Return (x, y) of the center of cell containing provided text 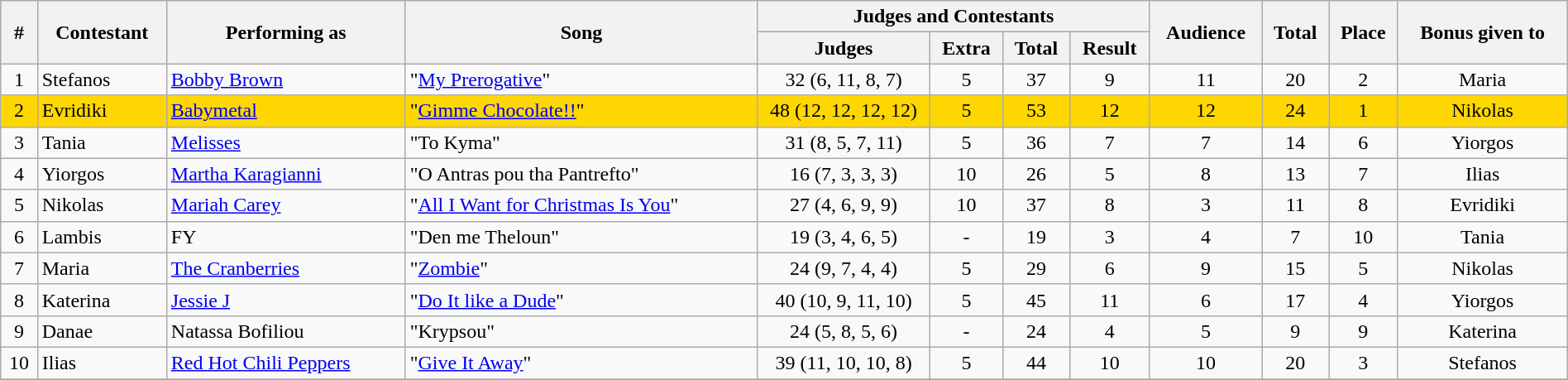
"Zombie" (581, 268)
Melisses (286, 142)
19 (3, 4, 6, 5) (844, 237)
"Do It like a Dude" (581, 300)
16 (7, 3, 3, 3) (844, 174)
Martha Karagianni (286, 174)
31 (8, 5, 7, 11) (844, 142)
45 (1037, 300)
13 (1295, 174)
FY (286, 237)
Performing as (286, 32)
39 (11, 10, 10, 8) (844, 363)
"Den me Theloun" (581, 237)
17 (1295, 300)
44 (1037, 363)
"To Kyma" (581, 142)
Natassa Bofiliou (286, 331)
36 (1037, 142)
Babymetal (286, 111)
Result (1110, 48)
"O Antras pou tha Pantrefto" (581, 174)
Bonus given to (1482, 32)
Contestant (102, 32)
40 (10, 9, 11, 10) (844, 300)
Danae (102, 331)
24 (5, 8, 5, 6) (844, 331)
Lambis (102, 237)
Extra (966, 48)
15 (1295, 268)
26 (1037, 174)
The Cranberries (286, 268)
Jessie J (286, 300)
Audience (1206, 32)
"Krypsou" (581, 331)
27 (4, 6, 9, 9) (844, 205)
Red Hot Chili Peppers (286, 363)
Judges (844, 48)
Mariah Carey (286, 205)
# (19, 32)
24 (9, 7, 4, 4) (844, 268)
32 (6, 11, 8, 7) (844, 79)
Song (581, 32)
"Give It Away" (581, 363)
19 (1037, 237)
29 (1037, 268)
Place (1363, 32)
53 (1037, 111)
14 (1295, 142)
Judges and Contestants (954, 17)
"My Prerogative" (581, 79)
"All I Want for Christmas Is You" (581, 205)
Bobby Brown (286, 79)
48 (12, 12, 12, 12) (844, 111)
"Gimme Chocolate!!" (581, 111)
